For the text-containing cell, return its midpoint in [x, y] coordinate format. 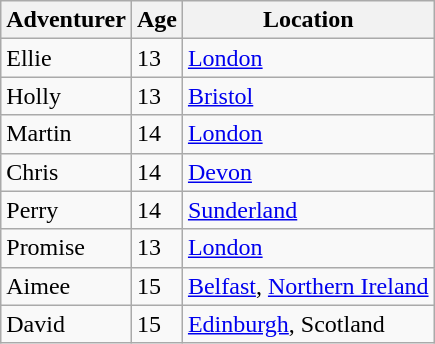
Devon [308, 172]
Promise [66, 248]
Bristol [308, 96]
Ellie [66, 58]
Adventurer [66, 20]
Location [308, 20]
David [66, 324]
Perry [66, 210]
Martin [66, 134]
Holly [66, 96]
Edinburgh, Scotland [308, 324]
Chris [66, 172]
Sunderland [308, 210]
Aimee [66, 286]
Age [156, 20]
Belfast, Northern Ireland [308, 286]
